Scan for the cell matching the given text and deliver its (x, y) coordinate at center. 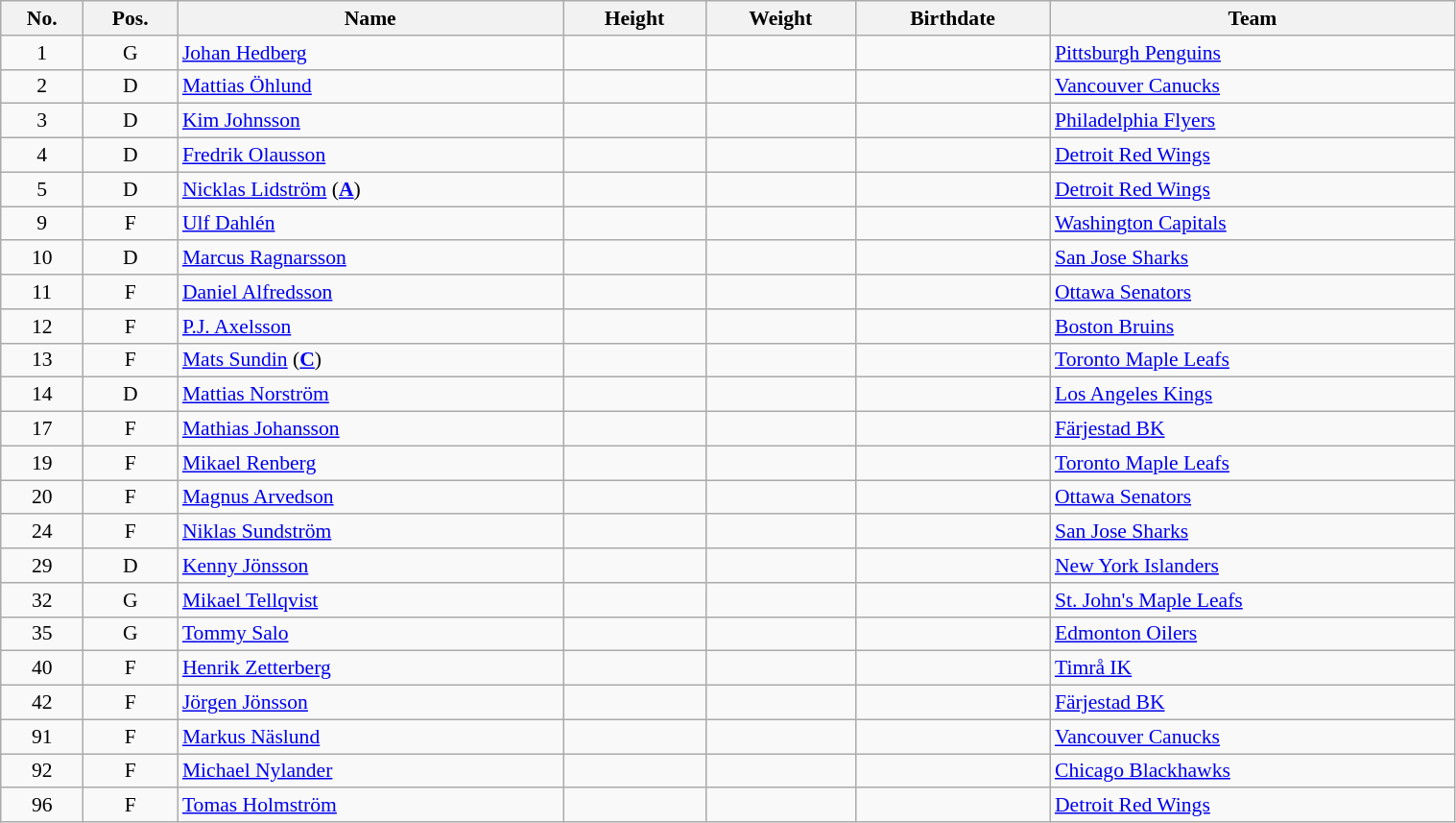
Name (370, 18)
Timrå IK (1253, 668)
Ulf Dahlén (370, 224)
Markus Näslund (370, 737)
Edmonton Oilers (1253, 634)
35 (42, 634)
Jörgen Jönsson (370, 703)
42 (42, 703)
13 (42, 360)
Daniel Alfredsson (370, 292)
96 (42, 806)
29 (42, 566)
11 (42, 292)
Kim Johnsson (370, 121)
2 (42, 86)
Team (1253, 18)
Weight (780, 18)
Pittsburgh Penguins (1253, 53)
10 (42, 258)
Michael Nylander (370, 771)
Pos. (131, 18)
Kenny Jönsson (370, 566)
Nicklas Lidström (A) (370, 189)
Johan Hedberg (370, 53)
5 (42, 189)
32 (42, 600)
Height (635, 18)
Niklas Sundström (370, 532)
St. John's Maple Leafs (1253, 600)
Mattias Norström (370, 395)
Los Angeles Kings (1253, 395)
1 (42, 53)
12 (42, 327)
New York Islanders (1253, 566)
24 (42, 532)
No. (42, 18)
Marcus Ragnarsson (370, 258)
92 (42, 771)
Fredrik Olausson (370, 156)
Mattias Öhlund (370, 86)
Boston Bruins (1253, 327)
4 (42, 156)
Washington Capitals (1253, 224)
3 (42, 121)
40 (42, 668)
Chicago Blackhawks (1253, 771)
Magnus Arvedson (370, 497)
20 (42, 497)
Mats Sundin (C) (370, 360)
19 (42, 463)
9 (42, 224)
14 (42, 395)
Tommy Salo (370, 634)
Philadelphia Flyers (1253, 121)
Mathias Johansson (370, 429)
P.J. Axelsson (370, 327)
Birthdate (952, 18)
Tomas Holmström (370, 806)
Mikael Tellqvist (370, 600)
Henrik Zetterberg (370, 668)
17 (42, 429)
91 (42, 737)
Mikael Renberg (370, 463)
